Extract the (X, Y) coordinate from the center of the cell holding the provided text.  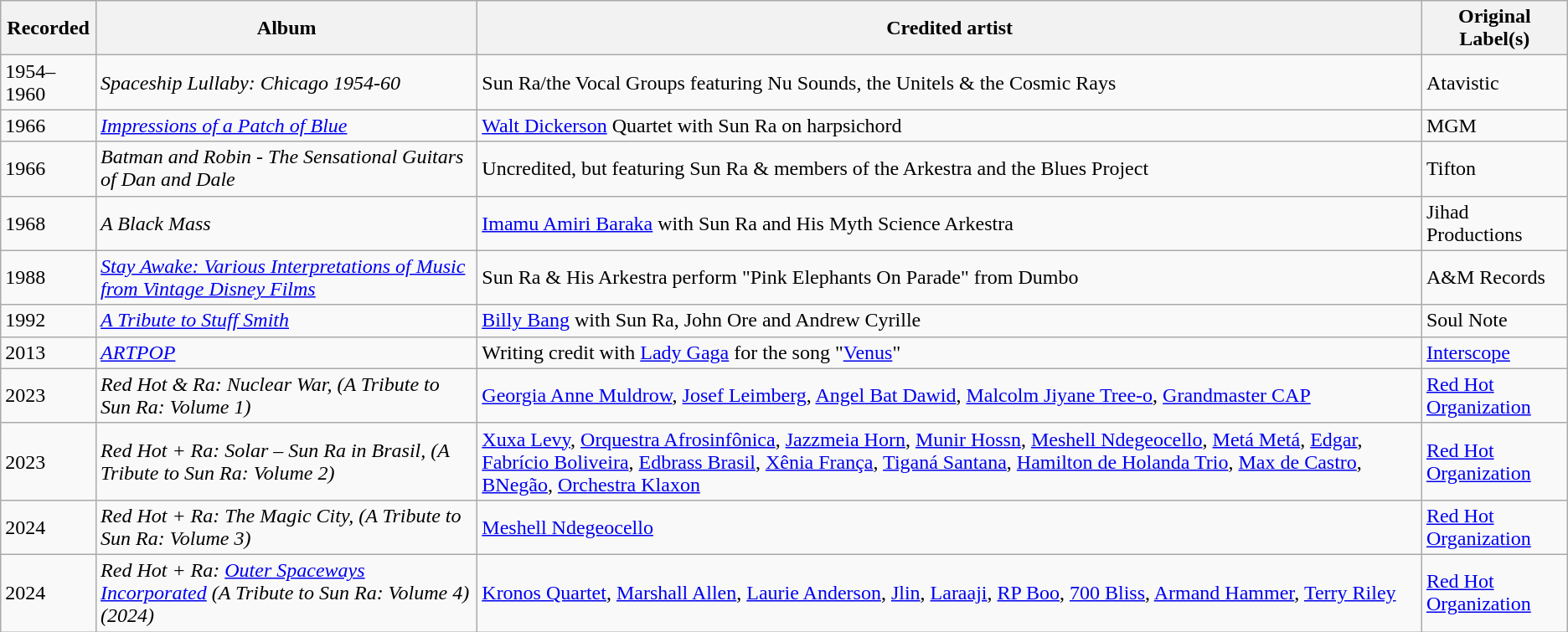
Original Label(s) (1494, 28)
1992 (49, 321)
1968 (49, 223)
1988 (49, 278)
A Black Mass (286, 223)
A&M Records (1494, 278)
Album (286, 28)
Atavistic (1494, 82)
1954–1960 (49, 82)
Jihad Productions (1494, 223)
Kronos Quartet, Marshall Allen, Laurie Anderson, Jlin, Laraaji, RP Boo, 700 Bliss, Armand Hammer, Terry Riley (950, 593)
MGM (1494, 126)
Spaceship Lullaby: Chicago 1954-60 (286, 82)
Billy Bang with Sun Ra, John Ore and Andrew Cyrille (950, 321)
Sun Ra/the Vocal Groups featuring Nu Sounds, the Unitels & the Cosmic Rays (950, 82)
Imamu Amiri Baraka with Sun Ra and His Myth Science Arkestra (950, 223)
Red Hot & Ra: Nuclear War, (A Tribute to Sun Ra: Volume 1) (286, 395)
Writing credit with Lady Gaga for the song "Venus" (950, 352)
ARTPOP (286, 352)
Walt Dickerson Quartet with Sun Ra on harpsichord (950, 126)
Georgia Anne Muldrow, Josef Leimberg, Angel Bat Dawid, Malcolm Jiyane Tree-o, Grandmaster CAP (950, 395)
Impressions of a Patch of Blue (286, 126)
Red Hot + Ra: Outer Spaceways Incorporated (A Tribute to Sun Ra: Volume 4) (2024) (286, 593)
Recorded (49, 28)
Red Hot + Ra: Solar – Sun Ra in Brasil, (A Tribute to Sun Ra: Volume 2) (286, 461)
Meshell Ndegeocello (950, 527)
Tifton (1494, 169)
Batman and Robin - The Sensational Guitars of Dan and Dale (286, 169)
Credited artist (950, 28)
Sun Ra & His Arkestra perform "Pink Elephants On Parade" from Dumbo (950, 278)
Interscope (1494, 352)
Soul Note (1494, 321)
Uncredited, but featuring Sun Ra & members of the Arkestra and the Blues Project (950, 169)
Stay Awake: Various Interpretations of Music from Vintage Disney Films (286, 278)
Red Hot + Ra: The Magic City, (A Tribute to Sun Ra: Volume 3) (286, 527)
A Tribute to Stuff Smith (286, 321)
2013 (49, 352)
